Extract the [x, y] coordinate from the center of the cell holding the provided text.  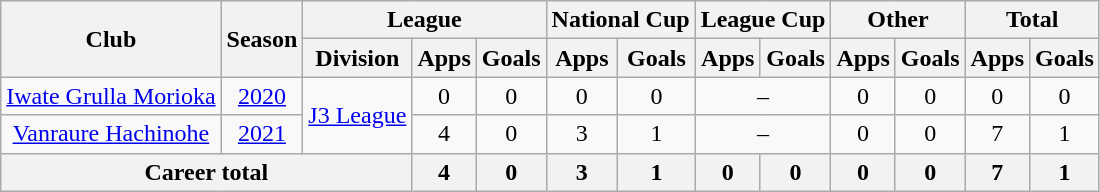
2021 [262, 134]
Total [1032, 20]
Career total [206, 172]
National Cup [620, 20]
2020 [262, 96]
League [424, 20]
Iwate Grulla Morioka [111, 96]
Club [111, 39]
Other [898, 20]
Division [358, 58]
J3 League [358, 115]
Season [262, 39]
Vanraure Hachinohe [111, 134]
League Cup [763, 20]
